Return the [x, y] coordinate for the center point of the cell that contains the specified text.  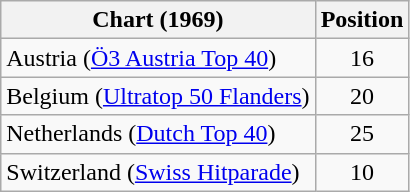
Switzerland (Swiss Hitparade) [158, 172]
10 [362, 172]
20 [362, 96]
Austria (Ö3 Austria Top 40) [158, 58]
25 [362, 134]
Position [362, 20]
Belgium (Ultratop 50 Flanders) [158, 96]
Netherlands (Dutch Top 40) [158, 134]
Chart (1969) [158, 20]
16 [362, 58]
